Scan for the cell matching the given text and deliver its [X, Y] coordinate at center. 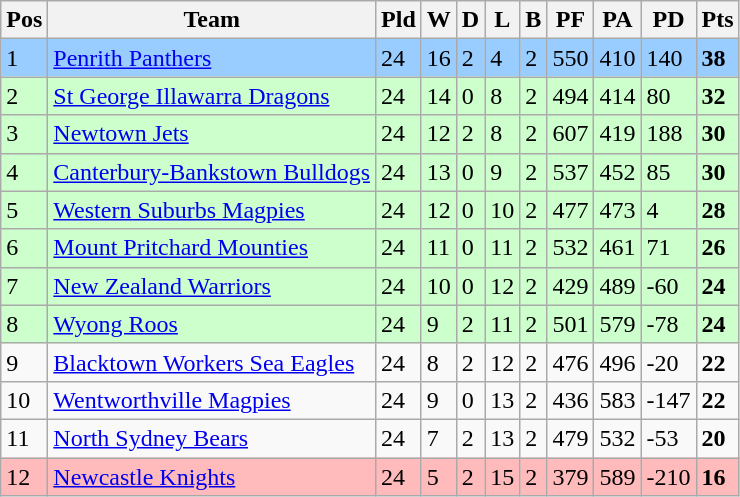
28 [718, 210]
New Zealand Warriors [212, 286]
473 [618, 210]
Team [212, 20]
Newcastle Knights [212, 477]
W [438, 20]
429 [570, 286]
PF [570, 20]
Western Suburbs Magpies [212, 210]
479 [570, 438]
589 [618, 477]
476 [570, 362]
Newtown Jets [212, 134]
-20 [668, 362]
Canterbury-Bankstown Bulldogs [212, 172]
Wyong Roos [212, 324]
26 [718, 248]
L [502, 20]
489 [618, 286]
-60 [668, 286]
3 [24, 134]
38 [718, 58]
379 [570, 477]
Mount Pritchard Mounties [212, 248]
501 [570, 324]
71 [668, 248]
537 [570, 172]
6 [24, 248]
PD [668, 20]
1 [24, 58]
419 [618, 134]
B [534, 20]
Pts [718, 20]
North Sydney Bears [212, 438]
14 [438, 96]
Pld [399, 20]
494 [570, 96]
452 [618, 172]
607 [570, 134]
85 [668, 172]
Blacktown Workers Sea Eagles [212, 362]
410 [618, 58]
579 [618, 324]
15 [502, 477]
St George Illawarra Dragons [212, 96]
PA [618, 20]
477 [570, 210]
461 [618, 248]
188 [668, 134]
D [470, 20]
80 [668, 96]
-53 [668, 438]
Wentworthville Magpies [212, 400]
-210 [668, 477]
Penrith Panthers [212, 58]
414 [618, 96]
436 [570, 400]
-147 [668, 400]
496 [618, 362]
140 [668, 58]
583 [618, 400]
-78 [668, 324]
Pos [24, 20]
550 [570, 58]
32 [718, 96]
20 [718, 438]
